Scan for the cell matching the given text and deliver its (X, Y) coordinate at center. 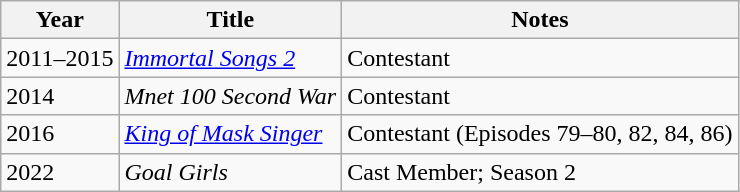
Immortal Songs 2 (230, 58)
King of Mask Singer (230, 134)
Year (60, 20)
2016 (60, 134)
Title (230, 20)
2011–2015 (60, 58)
Goal Girls (230, 172)
Notes (540, 20)
Cast Member; Season 2 (540, 172)
2022 (60, 172)
Contestant (Episodes 79–80, 82, 84, 86) (540, 134)
Mnet 100 Second War (230, 96)
2014 (60, 96)
